Find where the given text appears and provide that cell's center as (X, Y) coordinate. 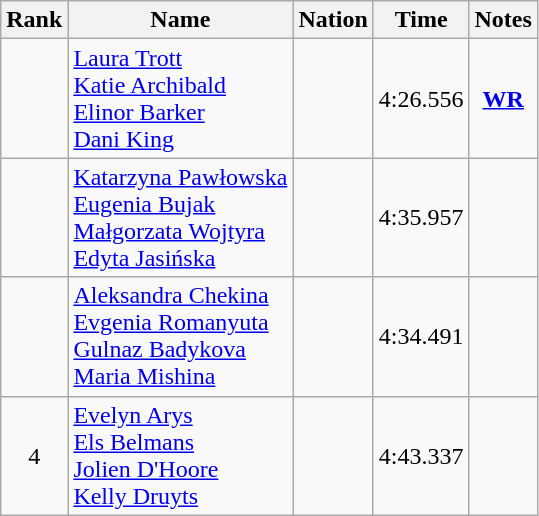
4:34.491 (421, 336)
Aleksandra ChekinaEvgenia RomanyutaGulnaz BadykovaMaria Mishina (180, 336)
WR (503, 98)
Laura TrottKatie ArchibaldElinor BarkerDani King (180, 98)
Katarzyna PawłowskaEugenia Bujak Małgorzata WojtyraEdyta Jasińska (180, 218)
Rank (34, 20)
4 (34, 456)
4:35.957 (421, 218)
Nation (333, 20)
Name (180, 20)
Notes (503, 20)
4:43.337 (421, 456)
Evelyn ArysEls BelmansJolien D'HooreKelly Druyts (180, 456)
Time (421, 20)
4:26.556 (421, 98)
